Pinpoint the cell where the given text exists, returning its [x, y] midpoint coordinate. 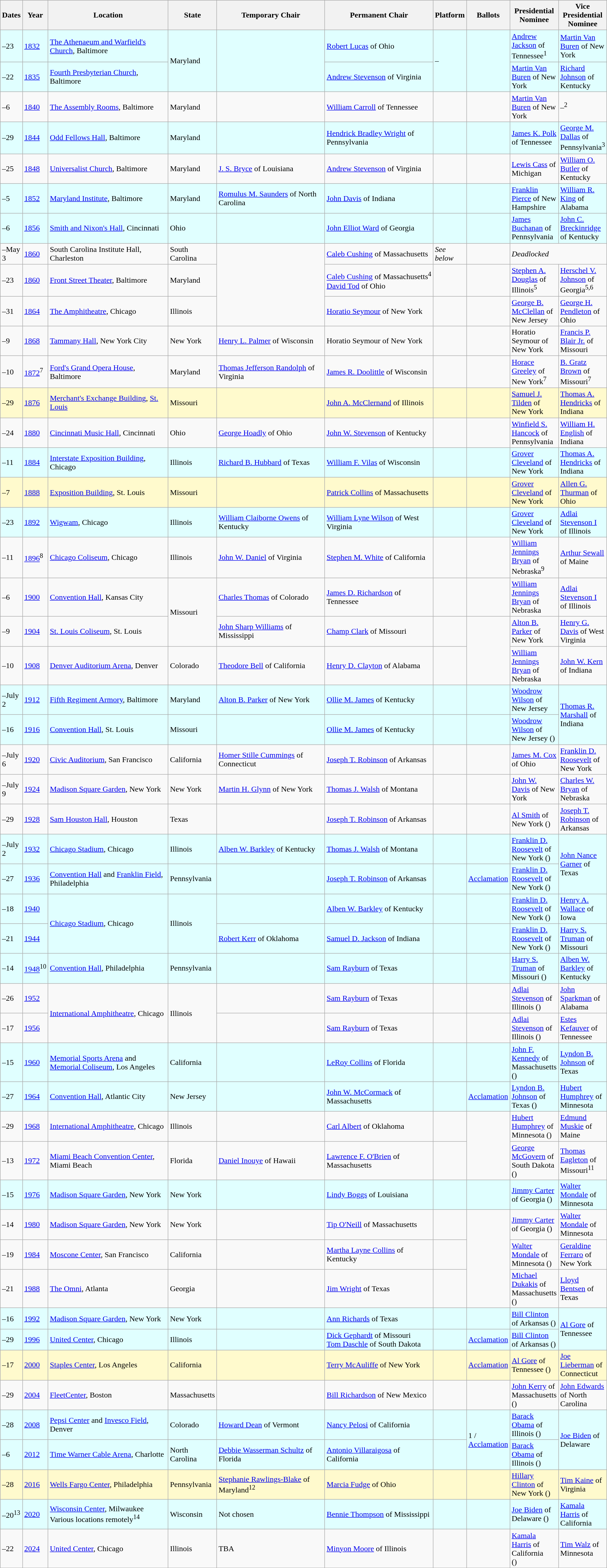
Florida [193, 1161]
1880 [35, 433]
Wigwam, Chicago [108, 522]
1916 [35, 730]
Woodrow Wilson of New Jersey () [534, 730]
James K. Polk of Tennessee [534, 137]
Allen G. Thurman of Ohio [582, 492]
New Jersey [193, 1096]
Deadlocked [558, 253]
Hendrick Bradley Wright of Pennsylvania [379, 137]
Lawrence F. O'Brien of Massachusetts [379, 1161]
1876 [35, 403]
Theodore Bell of California [270, 666]
1988 [35, 1289]
1864 [35, 311]
Sam Houston Hall, Houston [108, 819]
John Sharp Williams of Mississippi [270, 631]
1840 [35, 107]
–19 [11, 1255]
Harry S. Truman of Missouri [582, 938]
Joe Biden of Delaware [582, 1440]
St. Louis Coliseum, St. Louis [108, 631]
1972 [35, 1161]
Hillary Clinton of New York () [534, 1484]
Herschel V. Johnson of Georgia5,6 [582, 280]
Francis P. Blair Jr. of Missouri [582, 341]
Wells Fargo Center, Philadelphia [108, 1484]
Staples Center, Los Angeles [108, 1365]
James D. Richardson of Tennessee [379, 597]
The Amphitheatre, Chicago [108, 311]
Ann Richards of Texas [379, 1319]
1900 [35, 597]
Henry A. Wallace of Iowa [582, 909]
Lyndon B. Johnson of Texas () [534, 1096]
Odd Fellows Hall, Baltimore [108, 137]
John Kerry of Massachusetts () [534, 1395]
Wisconsin Center, MilwaukeeVarious locations remotely14 [108, 1514]
2012 [35, 1455]
1980 [35, 1225]
Samuel D. Jackson of Indiana [379, 938]
Cincinnati Music Hall, Cincinnati [108, 433]
William Lyne Wilson of West Virginia [379, 522]
Jim Wright of Texas [379, 1289]
Estes Kefauver of Tennessee [582, 1028]
John Edwards of North Carolina [582, 1395]
1904 [35, 631]
Debbie Wasserman Schultz of Florida [270, 1455]
–July 9 [11, 789]
John W. Davis of New York [534, 789]
Front Street Theater, Baltimore [108, 280]
Franklin Pierce of New Hampshire [534, 198]
1884 [35, 463]
Henry L. Palmer of Wisconsin [270, 341]
1944 [35, 938]
194810 [35, 968]
Marcia Fudge of Ohio [379, 1484]
Henry D. Clayton of Alabama [379, 666]
South Carolina [193, 253]
Convention Hall and Franklin Field, Philadelphia [108, 879]
2000 [35, 1365]
1940 [35, 909]
Tip O'Neill of Massachusetts [379, 1225]
Stephen M. White of California [379, 558]
1984 [35, 1255]
Bill Richardson of New Mexico [379, 1395]
Convention Hall, St. Louis [108, 730]
Champ Clark of Missouri [379, 631]
Horace Greeley of New York7 [534, 372]
Carl Albert of Oklahoma [379, 1126]
Civic Auditorium, San Francisco [108, 760]
South Carolina Institute Hall, Charleston [108, 253]
Thomas Eagleton of Missouri11 [582, 1161]
2004 [35, 1395]
1996 [35, 1339]
1852 [35, 198]
Tammany Hall, New York City [108, 341]
1952 [35, 998]
James R. Doolittle of Wisconsin [379, 372]
Arthur Sewall of Maine [582, 558]
Denver Auditorium Arena, Denver [108, 666]
Kamala Harris of California [582, 1514]
William O. Butler of Kentucky [582, 169]
William Claiborne Owens of Kentucky [270, 522]
Convention Hall, Atlantic City [108, 1096]
Richard Johnson of Kentucky [582, 77]
1920 [35, 760]
Richard B. Hubbard of Texas [270, 463]
–24 [11, 433]
Dick Gephardt of MissouriTom Daschle of South Dakota [379, 1339]
1835 [35, 77]
James Buchanan of Pennsylvania [534, 228]
1960 [35, 1062]
–2 [582, 107]
2016 [35, 1484]
1868 [35, 341]
Fourth Presbyterian Church, Baltimore [108, 77]
–18 [11, 909]
John W. Daniel of Virginia [270, 558]
Joe Lieberman of Connecticut [582, 1365]
Woodrow Wilson of New Jersey [534, 700]
Universalist Church, Baltimore [108, 169]
–26 [11, 998]
John W. Stevenson of Kentucky [379, 433]
2024 [35, 1548]
J. S. Bryce of Louisiana [270, 169]
John W. Kern of Indiana [582, 666]
Maryland Institute, Baltimore [108, 198]
Texas [193, 819]
Convention Hall, Kansas City [108, 597]
Franklin D. Roosevelt of New York [582, 760]
1832 [35, 46]
Al Gore of Tennessee () [534, 1365]
18727 [35, 372]
Harry S. Truman of Missouri () [534, 968]
The Assembly Rooms, Baltimore [108, 107]
John F. Kennedy of Massachusetts () [534, 1062]
1 / Acclamation [488, 1440]
Massachusetts [193, 1395]
Permanent Chair [379, 15]
North Carolina [193, 1455]
Homer Stille Cummings of Connecticut [270, 760]
George B. McClellan of New Jersey [534, 311]
–July 6 [11, 760]
Nancy Pelosi of California [379, 1425]
1908 [35, 666]
FleetCenter, Boston [108, 1395]
Joe Biden of Delaware () [534, 1514]
Presidential Nominee [534, 15]
John A. McClernand of Illinois [379, 403]
Martha Layne Collins of Kentucky [379, 1255]
1964 [35, 1096]
–25 [11, 169]
B. Gratz Brown of Missouri7 [582, 372]
1968 [35, 1126]
William Carroll of Tennessee [379, 107]
Charles Thomas of Colorado [270, 597]
John Nance Garner of Texas [582, 864]
George McGovern of South Dakota () [534, 1161]
Year [35, 15]
Andrew Jackson of Tennessee1 [534, 46]
John Davis of Indiana [379, 198]
State [193, 15]
1992 [35, 1319]
Lewis Cass of Michigan [534, 169]
Patrick Collins of Massachusetts [379, 492]
Dates [11, 15]
1936 [35, 879]
Daniel Inouye of Hawaii [270, 1161]
John C. Breckinridge of Kentucky [582, 228]
2008 [35, 1425]
1844 [35, 137]
Memorial Sports Arena and Memorial Coliseum, Los Angeles [108, 1062]
LeRoy Collins of Florida [379, 1062]
Georgia [193, 1289]
Exposition Building, St. Louis [108, 492]
John Sparkman of Alabama [582, 998]
Al Gore of Tennessee [582, 1329]
Geraldine Ferraro of New York [582, 1255]
John Elliot Ward of Georgia [379, 228]
–7 [11, 492]
Smith and Nixon's Hall, Cincinnati [108, 228]
Tim Kaine of Virginia [582, 1484]
James M. Cox of Ohio [534, 760]
1912 [35, 700]
Chicago Coliseum, Chicago [108, 558]
1856 [35, 228]
2020 [35, 1514]
Hubert Humphrey of Minnesota () [534, 1126]
William F. Vilas of Wisconsin [379, 463]
Time Warner Cable Arena, Charlotte [108, 1455]
Tim Walz of Minnesota [582, 1548]
Romulus M. Saunders of North Carolina [270, 198]
Wisconsin [193, 1514]
Martin H. Glynn of New York [270, 789]
Interstate Exposition Building, Chicago [108, 463]
Pepsi Center and Invesco Field, Denver [108, 1425]
Antonio Villaraigosa of California [379, 1455]
–5 [11, 198]
See below [450, 253]
George M. Dallas of Pennsylvania3 [582, 137]
Temporary Chair [270, 15]
Robert Lucas of Ohio [379, 46]
1924 [35, 789]
Charles W. Bryan of Nebraska [582, 789]
The Athenaeum and Warfield's Church, Baltimore [108, 46]
Howard Dean of Vermont [270, 1425]
Miami Beach Convention Center, Miami Beach [108, 1161]
Michael Dukakis of Massachusetts () [534, 1289]
1932 [35, 849]
– [450, 61]
–May 3 [11, 253]
1976 [35, 1195]
–13 [11, 1161]
Robert Kerr of Oklahoma [270, 938]
Henry G. Davis of West Virginia [582, 631]
Caleb Cushing of Massachusetts4David Tod of Ohio [379, 280]
Fifth Regiment Armory, Baltimore [108, 700]
Edmund Muskie of Maine [582, 1126]
Bennie Thompson of Mississippi [379, 1514]
Merchant's Exchange Building, St. Louis [108, 403]
Terry McAuliffe of New York [379, 1365]
1956 [35, 1028]
1888 [35, 492]
Hubert Humphrey of Minnesota [582, 1096]
Vice Presidential Nominee [582, 15]
Caleb Cushing of Massachusetts [379, 253]
Kamala Harris of California () [534, 1548]
The Omni, Atlanta [108, 1289]
William R. King of Alabama [582, 198]
Platform [450, 15]
William Jennings Bryan of Nebraska9 [534, 558]
Moscone Center, San Francisco [108, 1255]
1928 [35, 819]
Lyndon B. Johnson of Texas [582, 1062]
Ballots [488, 15]
18968 [35, 558]
Thomas Jefferson Randolph of Virginia [270, 372]
George H. Pendleton of Ohio [582, 311]
1892 [35, 522]
Ford's Grand Opera House, Baltimore [108, 372]
William H. English of Indiana [582, 433]
Convention Hall, Philadelphia [108, 968]
Samuel J. Tilden of New York [534, 403]
John W. McCormack of Massachusetts [379, 1096]
Stephen A. Douglas of Illinois5 [534, 280]
1848 [35, 169]
Walter Mondale of Minnesota () [534, 1255]
George Hoadly of Ohio [270, 433]
–2013 [11, 1514]
Al Smith of New York () [534, 819]
Lindy Boggs of Louisiana [379, 1195]
Stephanie Rawlings-Blake of Maryland12 [270, 1484]
–31 [11, 311]
Not chosen [270, 1514]
Lloyd Bentsen of Texas [582, 1289]
Minyon Moore of Illinois [379, 1548]
TBA [270, 1548]
Winfield S. Hancock of Pennsylvania [534, 433]
Location [108, 15]
Thomas R. Marshall of Indiana [582, 715]
